Scan for the cell matching the given text and deliver its [X, Y] coordinate at center. 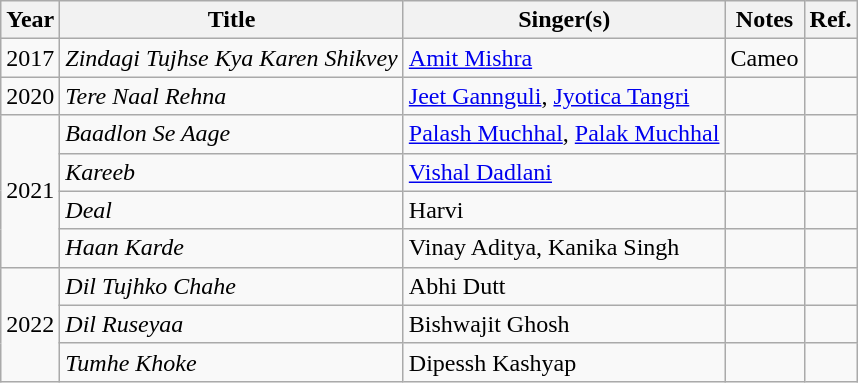
Harvi [564, 210]
2022 [30, 324]
Haan Karde [232, 248]
Dil Ruseyaa [232, 324]
Tere Naal Rehna [232, 96]
Bishwajit Ghosh [564, 324]
Ref. [830, 20]
Deal [232, 210]
Title [232, 20]
Singer(s) [564, 20]
Abhi Dutt [564, 286]
Zindagi Tujhse Kya Karen Shikvey [232, 58]
Dil Tujhko Chahe [232, 286]
Baadlon Se Aage [232, 134]
Dipessh Kashyap [564, 362]
Vinay Aditya, Kanika Singh [564, 248]
Jeet Gannguli, Jyotica Tangri [564, 96]
Year [30, 20]
2017 [30, 58]
Notes [764, 20]
Vishal Dadlani [564, 172]
Amit Mishra [564, 58]
Tumhe Khoke [232, 362]
2021 [30, 191]
Palash Muchhal, Palak Muchhal [564, 134]
2020 [30, 96]
Cameo [764, 58]
Kareeb [232, 172]
